Capture the cell that displays the provided text and extract its (X, Y) central coordinate. 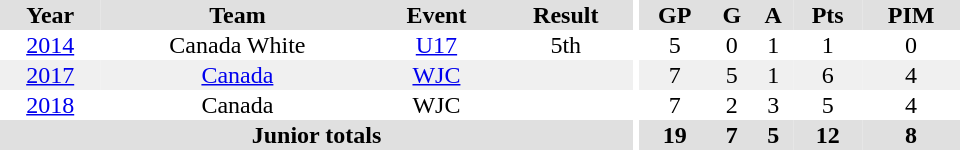
3 (773, 105)
5th (566, 45)
6 (828, 75)
2018 (50, 105)
Event (436, 15)
Canada White (237, 45)
19 (675, 135)
2017 (50, 75)
A (773, 15)
U17 (436, 45)
2014 (50, 45)
G (732, 15)
PIM (911, 15)
12 (828, 135)
GP (675, 15)
Junior totals (316, 135)
Pts (828, 15)
Team (237, 15)
8 (911, 135)
2 (732, 105)
Year (50, 15)
Result (566, 15)
